Locate the cell with the specified text and output its (x, y) center coordinate. 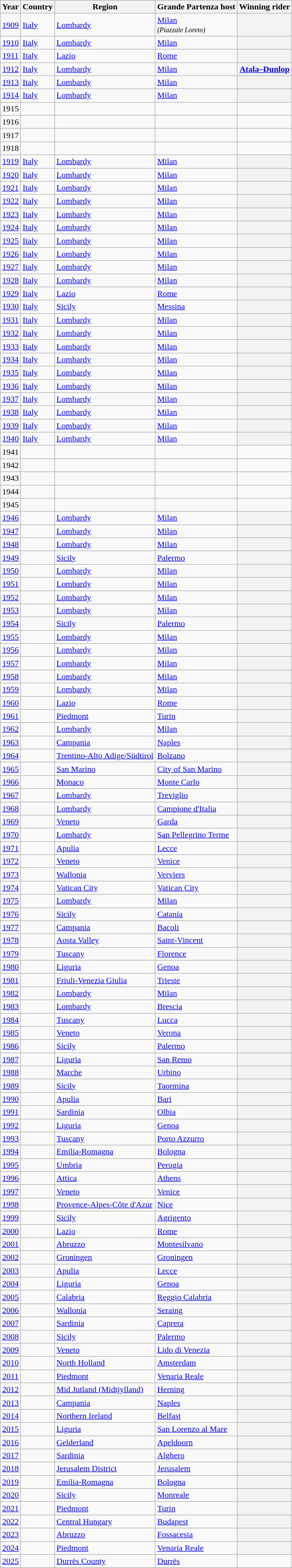
1937 (10, 399)
1939 (10, 426)
Porto Azzurro (196, 1139)
1955 (10, 637)
Bari (196, 1099)
Marche (105, 1073)
Atala–Dunlop (265, 69)
1924 (10, 228)
2012 (10, 1389)
2020 (10, 1495)
Monte Carlo (196, 782)
Treviglio (196, 795)
2008 (10, 1337)
1934 (10, 359)
2000 (10, 1231)
1921 (10, 188)
1964 (10, 756)
2011 (10, 1376)
1961 (10, 716)
1925 (10, 241)
1973 (10, 875)
1986 (10, 1046)
1944 (10, 492)
2006 (10, 1310)
Belfast (196, 1416)
2015 (10, 1429)
1956 (10, 650)
Taormina (196, 1086)
2025 (10, 1561)
Reggio Calabria (196, 1297)
Amsterdam (196, 1363)
2022 (10, 1522)
2009 (10, 1350)
1967 (10, 795)
1970 (10, 835)
2001 (10, 1244)
1992 (10, 1125)
1943 (10, 478)
City of San Marino (196, 769)
1935 (10, 373)
Campione d'Italia (196, 809)
1915 (10, 109)
1948 (10, 544)
Budapest (196, 1522)
Region (105, 7)
San Lorenzo al Mare (196, 1429)
1914 (10, 95)
Provence-Alpes-Côte d'Azur (105, 1204)
1962 (10, 729)
Winning rider (265, 7)
North Holland (105, 1363)
1913 (10, 82)
1971 (10, 848)
Seraing (196, 1310)
2024 (10, 1548)
Herning (196, 1389)
Brescia (196, 1006)
Trieste (196, 980)
1910 (10, 43)
1946 (10, 518)
2021 (10, 1508)
Bolzano (196, 756)
Saint-Vincent (196, 940)
1909 (10, 25)
1923 (10, 214)
1990 (10, 1099)
1998 (10, 1204)
1968 (10, 809)
1985 (10, 1033)
Florence (196, 954)
1942 (10, 465)
Year (10, 7)
1922 (10, 201)
Lucca (196, 1020)
Umbria (105, 1165)
1940 (10, 439)
Northern Ireland (105, 1416)
1974 (10, 888)
1918 (10, 148)
1965 (10, 769)
1916 (10, 122)
Caprera (196, 1323)
1936 (10, 386)
Urbino (196, 1073)
1945 (10, 505)
1996 (10, 1178)
Calabria (105, 1297)
1972 (10, 861)
Attica (105, 1178)
2005 (10, 1297)
Aosta Valley (105, 940)
Agrigento (196, 1218)
1938 (10, 412)
1930 (10, 307)
1960 (10, 703)
1959 (10, 690)
2019 (10, 1482)
Monreale (196, 1495)
1917 (10, 135)
Garda (196, 822)
1957 (10, 663)
1988 (10, 1073)
1931 (10, 320)
1994 (10, 1152)
2014 (10, 1416)
2004 (10, 1284)
San Remo (196, 1059)
Verviers (196, 875)
1920 (10, 174)
2013 (10, 1403)
1983 (10, 1006)
2016 (10, 1442)
1976 (10, 914)
1982 (10, 993)
1932 (10, 333)
Mid Jutland (Midtjylland) (105, 1389)
2007 (10, 1323)
1999 (10, 1218)
Country (38, 7)
1953 (10, 611)
1981 (10, 980)
1933 (10, 346)
1977 (10, 927)
1954 (10, 624)
Monaco (105, 782)
1984 (10, 1020)
1993 (10, 1139)
1963 (10, 742)
2010 (10, 1363)
1995 (10, 1165)
1929 (10, 293)
Montesilvano (196, 1244)
1979 (10, 954)
Jerusalem (196, 1469)
Bacoli (196, 927)
Fossacesia (196, 1535)
Milan (Piazzale Loreto) (196, 25)
1926 (10, 254)
1919 (10, 161)
1987 (10, 1059)
2003 (10, 1271)
1980 (10, 967)
Perugia (196, 1165)
Nice (196, 1204)
San Marino (105, 769)
1927 (10, 267)
1950 (10, 571)
Lido di Venezia (196, 1350)
1958 (10, 676)
1947 (10, 531)
Durrës County (105, 1561)
Messina (196, 307)
Apeldoorn (196, 1442)
1912 (10, 69)
Durrës (196, 1561)
Friuli-Venezia Giulia (105, 980)
2017 (10, 1456)
2023 (10, 1535)
San Pellegrino Terme (196, 835)
Grande Partenza host (196, 7)
1969 (10, 822)
1949 (10, 557)
2002 (10, 1258)
1989 (10, 1086)
1941 (10, 452)
Verona (196, 1033)
Catania (196, 914)
1997 (10, 1191)
Olbia (196, 1112)
1928 (10, 280)
1991 (10, 1112)
Gelderland (105, 1442)
Jerusalem District (105, 1469)
1966 (10, 782)
1911 (10, 56)
1952 (10, 597)
1978 (10, 940)
Athens (196, 1178)
1975 (10, 901)
Central Hungary (105, 1522)
Trentino-Alto Adige/Südtirol (105, 756)
Alghero (196, 1456)
1951 (10, 584)
2018 (10, 1469)
